Detect which cell encompasses the target text, then output its (x, y) center coordinate. 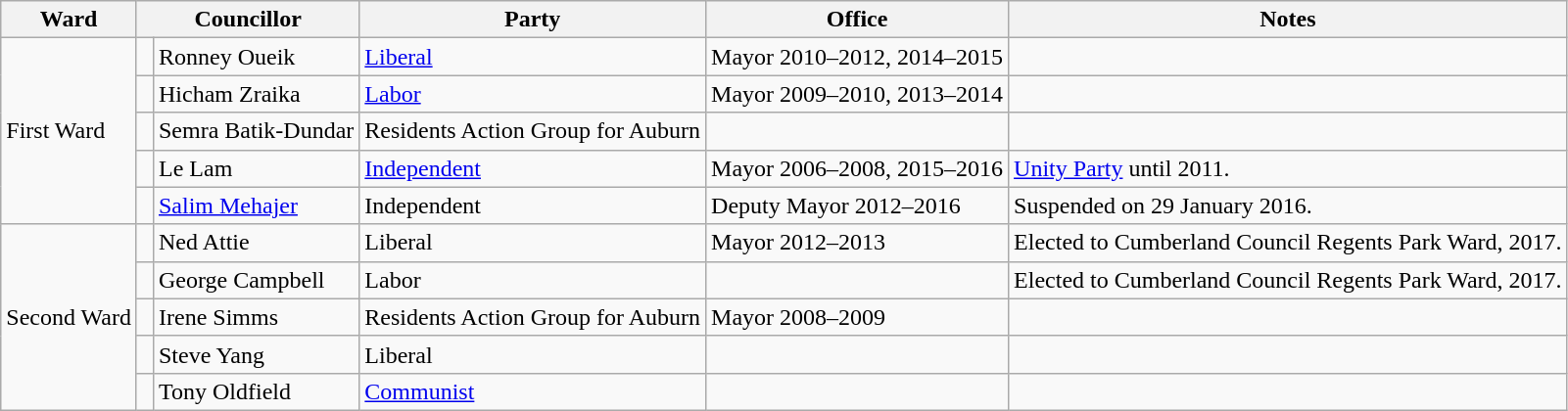
Suspended on 29 January 2016. (1289, 205)
Ronney Oueik (256, 57)
Councillor (247, 20)
First Ward (69, 131)
Le Lam (256, 168)
Mayor 2009–2010, 2013–2014 (858, 94)
Tony Oldfield (256, 391)
Office (858, 20)
Party (533, 20)
Irene Simms (256, 317)
George Campbell (256, 280)
Deputy Mayor 2012–2016 (858, 205)
Mayor 2012–2013 (858, 243)
Hicham Zraika (256, 94)
Notes (1289, 20)
Mayor 2006–2008, 2015–2016 (858, 168)
Ned Attie (256, 243)
Unity Party until 2011. (1289, 168)
Semra Batik-Dundar (256, 131)
Second Ward (69, 317)
Communist (533, 391)
Steve Yang (256, 354)
Mayor 2008–2009 (858, 317)
Ward (69, 20)
Mayor 2010–2012, 2014–2015 (858, 57)
Salim Mehajer (256, 205)
